Identify which cell holds the provided text, then report its [x, y] central coordinate. 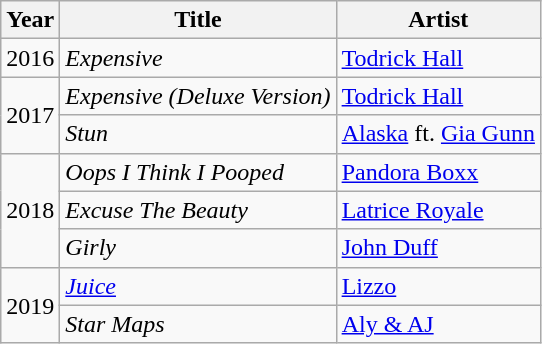
John Duff [438, 248]
2016 [30, 58]
Pandora Boxx [438, 172]
Alaska ft. Gia Gunn [438, 134]
Title [198, 20]
2018 [30, 210]
Excuse The Beauty [198, 210]
Expensive (Deluxe Version) [198, 96]
Expensive [198, 58]
Artist [438, 20]
Juice [198, 286]
Latrice Royale [438, 210]
Stun [198, 134]
Star Maps [198, 324]
2017 [30, 115]
Year [30, 20]
2019 [30, 305]
Oops I Think I Pooped [198, 172]
Lizzo [438, 286]
Aly & AJ [438, 324]
Girly [198, 248]
